Return the (x, y) coordinate for the center point of the cell that contains the specified text.  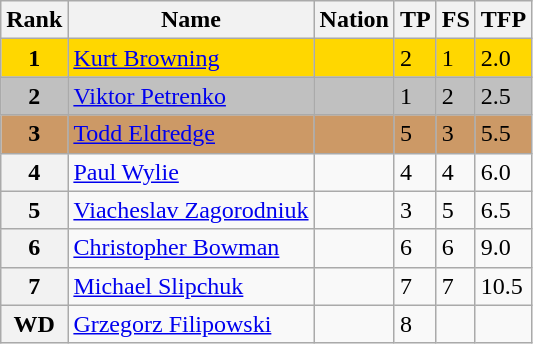
Kurt Browning (191, 58)
Nation (354, 20)
Viacheslav Zagorodniuk (191, 210)
Rank (34, 20)
6.0 (503, 172)
Paul Wylie (191, 172)
2.0 (503, 58)
2.5 (503, 96)
Todd Eldredge (191, 134)
9.0 (503, 248)
WD (34, 324)
Viktor Petrenko (191, 96)
FS (456, 20)
Michael Slipchuk (191, 286)
6.5 (503, 210)
5.5 (503, 134)
8 (415, 324)
TP (415, 20)
Grzegorz Filipowski (191, 324)
10.5 (503, 286)
TFP (503, 20)
Name (191, 20)
Christopher Bowman (191, 248)
